For the text-containing cell, return its midpoint in [X, Y] coordinate format. 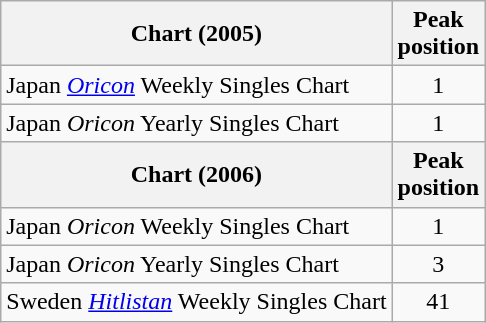
41 [438, 302]
Sweden Hitlistan Weekly Singles Chart [196, 302]
Chart (2006) [196, 174]
3 [438, 264]
Chart (2005) [196, 34]
